Extract the (X, Y) coordinate from the center of the cell holding the provided text.  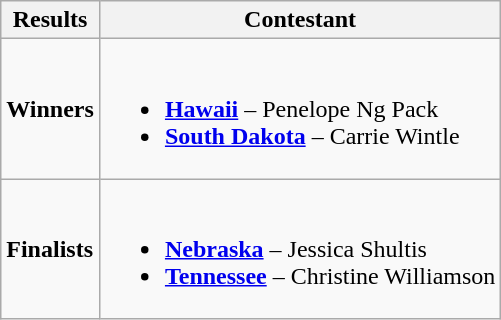
Results (50, 20)
Nebraska – Jessica Shultis Tennessee – Christine Williamson (300, 249)
Hawaii – Penelope Ng Pack South Dakota – Carrie Wintle (300, 109)
Contestant (300, 20)
Winners (50, 109)
Finalists (50, 249)
